From the cell containing the given text, extract its center point as [x, y] coordinate. 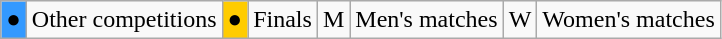
M [333, 20]
Finals [283, 20]
W [520, 20]
Other competitions [124, 20]
Men's matches [426, 20]
Women's matches [628, 20]
